Capture the cell that displays the provided text and extract its (X, Y) central coordinate. 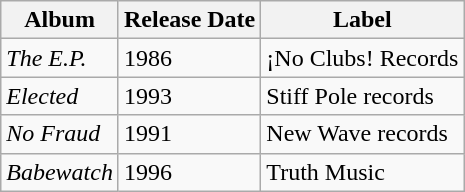
New Wave records (362, 134)
¡No Clubs! Records (362, 58)
Label (362, 20)
Babewatch (60, 172)
1986 (189, 58)
Album (60, 20)
Stiff Pole records (362, 96)
1993 (189, 96)
Truth Music (362, 172)
The E.P. (60, 58)
Release Date (189, 20)
Elected (60, 96)
1996 (189, 172)
No Fraud (60, 134)
1991 (189, 134)
